Return the (x, y) coordinate for the center point of the cell that contains the specified text.  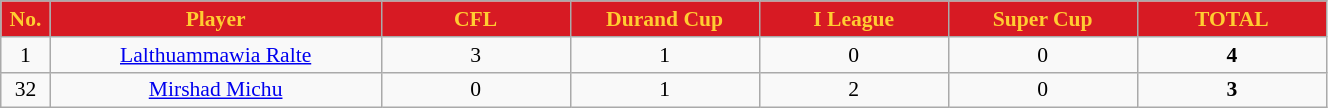
32 (26, 90)
CFL (476, 19)
Super Cup (1042, 19)
2 (854, 90)
Player (216, 19)
Lalthuammawia Ralte (216, 55)
Durand Cup (664, 19)
4 (1232, 55)
No. (26, 19)
Mirshad Michu (216, 90)
TOTAL (1232, 19)
I League (854, 19)
